Capture the cell that displays the provided text and extract its (X, Y) central coordinate. 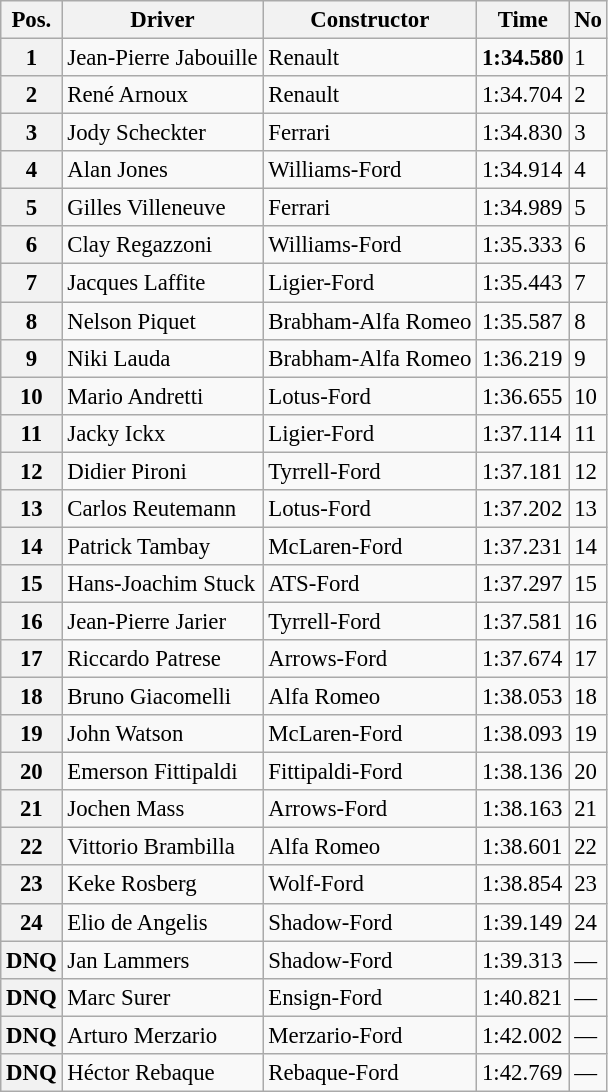
1:34.989 (523, 208)
Rebaque-Ford (370, 1073)
Carlos Reutemann (162, 509)
1:37.181 (523, 471)
1:37.674 (523, 659)
1:38.163 (523, 809)
Niki Lauda (162, 358)
Marc Surer (162, 997)
Nelson Piquet (162, 321)
Gilles Villeneuve (162, 208)
Vittorio Brambilla (162, 847)
1:36.655 (523, 396)
Riccardo Patrese (162, 659)
Arturo Merzario (162, 1035)
Jochen Mass (162, 809)
ATS-Ford (370, 584)
Time (523, 20)
1:39.149 (523, 922)
Elio de Angelis (162, 922)
1:34.580 (523, 58)
René Arnoux (162, 95)
Wolf-Ford (370, 885)
No (588, 20)
1:38.136 (523, 772)
1:36.219 (523, 358)
1:40.821 (523, 997)
Pos. (32, 20)
Bruno Giacomelli (162, 697)
Constructor (370, 20)
1:38.053 (523, 697)
Emerson Fittipaldi (162, 772)
1:34.830 (523, 133)
1:39.313 (523, 960)
1:42.002 (523, 1035)
Keke Rosberg (162, 885)
John Watson (162, 734)
Jean-Pierre Jarier (162, 621)
Clay Regazzoni (162, 245)
Merzario-Ford (370, 1035)
Jody Scheckter (162, 133)
Alan Jones (162, 170)
Jacky Ickx (162, 433)
1:35.587 (523, 321)
1:37.581 (523, 621)
1:38.093 (523, 734)
Driver (162, 20)
1:37.231 (523, 546)
1:37.202 (523, 509)
Jean-Pierre Jabouille (162, 58)
Patrick Tambay (162, 546)
1:37.114 (523, 433)
Fittipaldi-Ford (370, 772)
Héctor Rebaque (162, 1073)
1:37.297 (523, 584)
Didier Pironi (162, 471)
Jacques Laffite (162, 283)
Ensign-Ford (370, 997)
Jan Lammers (162, 960)
Hans-Joachim Stuck (162, 584)
1:42.769 (523, 1073)
1:35.443 (523, 283)
1:34.704 (523, 95)
1:38.854 (523, 885)
Mario Andretti (162, 396)
1:38.601 (523, 847)
1:34.914 (523, 170)
1:35.333 (523, 245)
